Pinpoint the cell where the given text exists, returning its [x, y] midpoint coordinate. 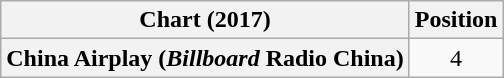
Position [456, 20]
Chart (2017) [205, 20]
China Airplay (Billboard Radio China) [205, 58]
4 [456, 58]
